Extract the (X, Y) coordinate from the center of the cell holding the provided text.  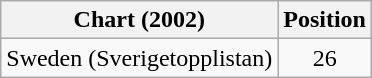
26 (325, 58)
Position (325, 20)
Sweden (Sverigetopplistan) (140, 58)
Chart (2002) (140, 20)
